Capture the cell that displays the provided text and extract its [x, y] central coordinate. 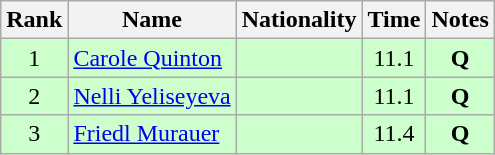
Name [152, 20]
Nelli Yeliseyeva [152, 96]
11.4 [394, 134]
Notes [460, 20]
Time [394, 20]
1 [34, 58]
Carole Quinton [152, 58]
3 [34, 134]
Friedl Murauer [152, 134]
Rank [34, 20]
2 [34, 96]
Nationality [299, 20]
